Find where the given text appears and provide that cell's center as (x, y) coordinate. 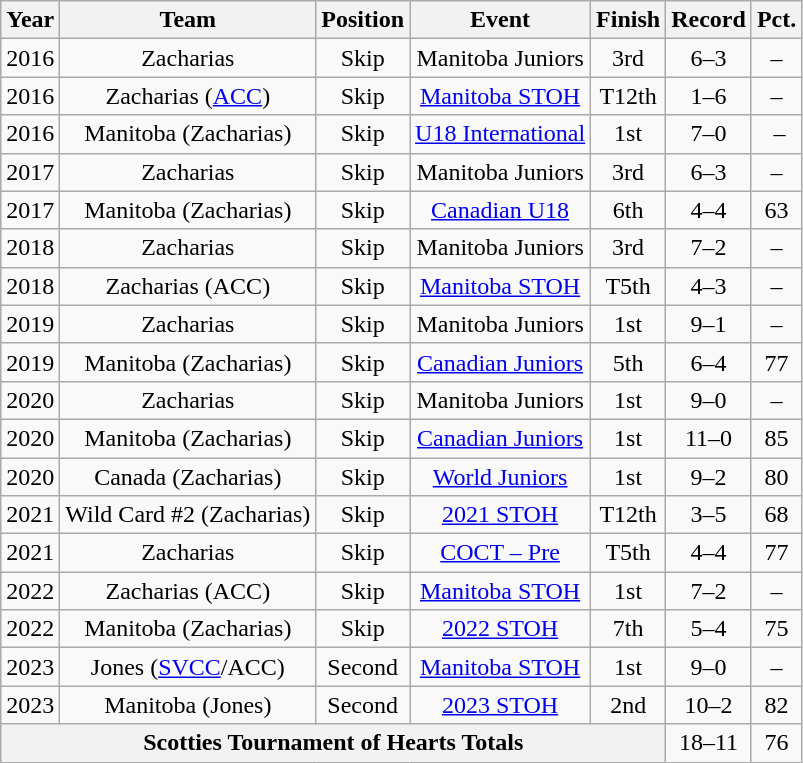
85 (776, 438)
Jones (SVCC/ACC) (188, 667)
18–11 (709, 743)
3–5 (709, 515)
76 (776, 743)
9–2 (709, 477)
75 (776, 629)
7–0 (709, 134)
Pct. (776, 20)
Canada (Zacharias) (188, 477)
6–4 (709, 362)
World Juniors (500, 477)
2021 STOH (500, 515)
80 (776, 477)
9–1 (709, 324)
10–2 (709, 705)
Year (30, 20)
Event (500, 20)
11–0 (709, 438)
82 (776, 705)
5–4 (709, 629)
6th (628, 210)
COCT – Pre (500, 553)
4–3 (709, 286)
U18 International (500, 134)
Manitoba (Jones) (188, 705)
1–6 (709, 96)
Position (363, 20)
Team (188, 20)
2022 STOH (500, 629)
63 (776, 210)
7th (628, 629)
2nd (628, 705)
5th (628, 362)
Canadian U18 (500, 210)
68 (776, 515)
Finish (628, 20)
Scotties Tournament of Hearts Totals (334, 743)
Record (709, 20)
2023 STOH (500, 705)
Wild Card #2 (Zacharias) (188, 515)
